Return the [X, Y] coordinate for the center point of the cell that contains the specified text.  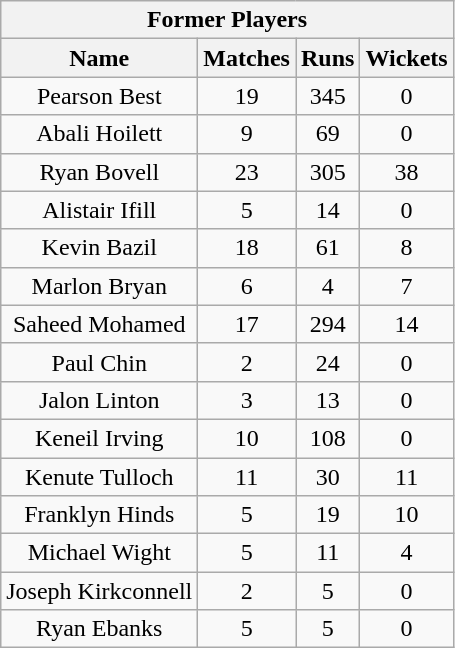
8 [406, 248]
Michael Wight [100, 553]
18 [247, 248]
Pearson Best [100, 96]
Kenute Tulloch [100, 477]
Marlon Bryan [100, 286]
Kevin Bazil [100, 248]
Franklyn Hinds [100, 515]
Joseph Kirkconnell [100, 591]
38 [406, 172]
Former Players [227, 20]
Jalon Linton [100, 400]
Ryan Bovell [100, 172]
30 [328, 477]
Keneil Irving [100, 438]
Ryan Ebanks [100, 629]
Paul Chin [100, 362]
61 [328, 248]
13 [328, 400]
9 [247, 134]
345 [328, 96]
69 [328, 134]
7 [406, 286]
Saheed Mohamed [100, 324]
Name [100, 58]
305 [328, 172]
23 [247, 172]
24 [328, 362]
6 [247, 286]
Runs [328, 58]
Alistair Ifill [100, 210]
294 [328, 324]
17 [247, 324]
Matches [247, 58]
3 [247, 400]
108 [328, 438]
Wickets [406, 58]
Abali Hoilett [100, 134]
